Detect which cell encompasses the target text, then output its [X, Y] center coordinate. 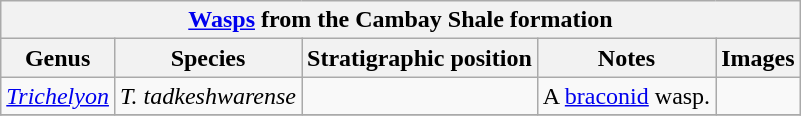
Stratigraphic position [420, 58]
Wasps from the Cambay Shale formation [400, 20]
A braconid wasp. [626, 96]
Species [208, 58]
Genus [58, 58]
Notes [626, 58]
Trichelyon [58, 96]
Images [758, 58]
T. tadkeshwarense [208, 96]
